Return the (X, Y) coordinate for the center point of the cell that contains the specified text.  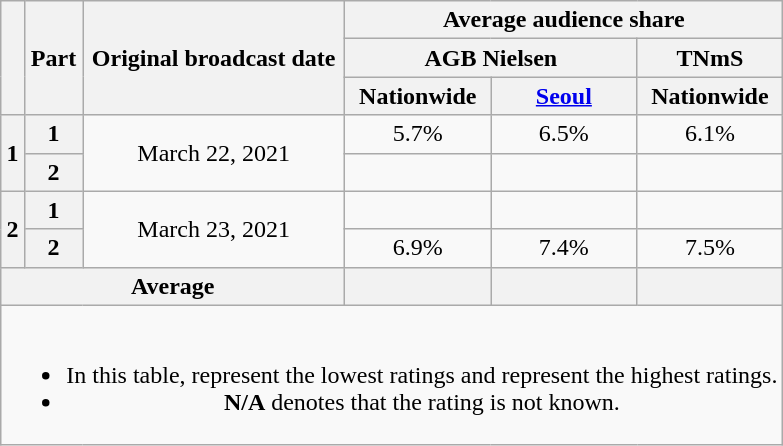
6.1% (710, 134)
Part (53, 58)
AGB Nielsen (491, 58)
In this table, represent the lowest ratings and represent the highest ratings.N/A denotes that the rating is not known. (392, 375)
6.9% (418, 248)
March 23, 2021 (214, 229)
7.4% (564, 248)
March 22, 2021 (214, 153)
6.5% (564, 134)
Seoul (564, 96)
Original broadcast date (214, 58)
Average audience share (564, 20)
Average (173, 286)
5.7% (418, 134)
TNmS (710, 58)
7.5% (710, 248)
